Scan for the cell matching the given text and deliver its (x, y) coordinate at center. 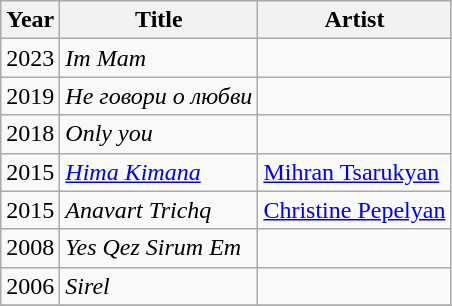
Christine Pepelyan (354, 210)
Не говори о любви (159, 96)
Only you (159, 134)
2023 (30, 58)
Title (159, 20)
Year (30, 20)
Artist (354, 20)
Yes Qez Sirum Em (159, 248)
2008 (30, 248)
2006 (30, 286)
Sirel (159, 286)
Im Mam (159, 58)
2018 (30, 134)
Mihran Tsarukyan (354, 172)
Anavart Trichq (159, 210)
Hima Kimana (159, 172)
2019 (30, 96)
